Output the [x, y] coordinate of the center of the cell containing the given text.  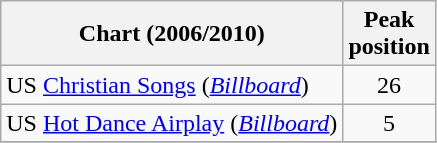
US Christian Songs (Billboard) [172, 85]
Peakposition [389, 34]
US Hot Dance Airplay (Billboard) [172, 123]
5 [389, 123]
26 [389, 85]
Chart (2006/2010) [172, 34]
